Identify which cell holds the provided text, then report its [x, y] central coordinate. 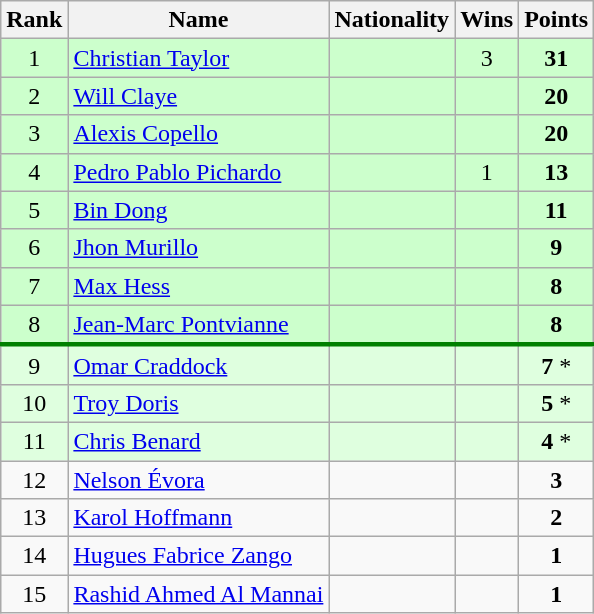
Troy Doris [198, 403]
Alexis Copello [198, 134]
15 [34, 594]
4 * [556, 441]
31 [556, 58]
7 [34, 286]
12 [34, 479]
Bin Dong [198, 210]
Points [556, 20]
Chris Benard [198, 441]
5 * [556, 403]
Pedro Pablo Pichardo [198, 172]
4 [34, 172]
10 [34, 403]
6 [34, 248]
Hugues Fabrice Zango [198, 556]
Wins [487, 20]
7 * [556, 365]
Rank [34, 20]
Nelson Évora [198, 479]
Name [198, 20]
Christian Taylor [198, 58]
Rashid Ahmed Al Mannai [198, 594]
Omar Craddock [198, 365]
5 [34, 210]
Jean-Marc Pontvianne [198, 325]
Karol Hoffmann [198, 518]
14 [34, 556]
Nationality [392, 20]
Will Claye [198, 96]
Max Hess [198, 286]
Jhon Murillo [198, 248]
